Determine the (x, y) coordinate at the center of the cell enclosing the given text.  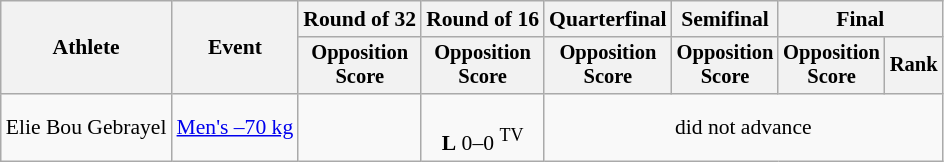
Final (860, 19)
Round of 16 (482, 19)
L 0–0 TV (482, 128)
Men's –70 kg (236, 128)
did not advance (743, 128)
Semifinal (726, 19)
Quarterfinal (608, 19)
Elie Bou Gebrayel (86, 128)
Round of 32 (360, 19)
Rank (914, 66)
Event (236, 48)
Athlete (86, 48)
